Detect which cell encompasses the target text, then output its (x, y) center coordinate. 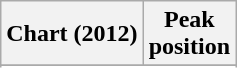
Chart (2012) (72, 34)
Peakposition (189, 34)
